Pinpoint the cell where the given text exists, returning its [x, y] midpoint coordinate. 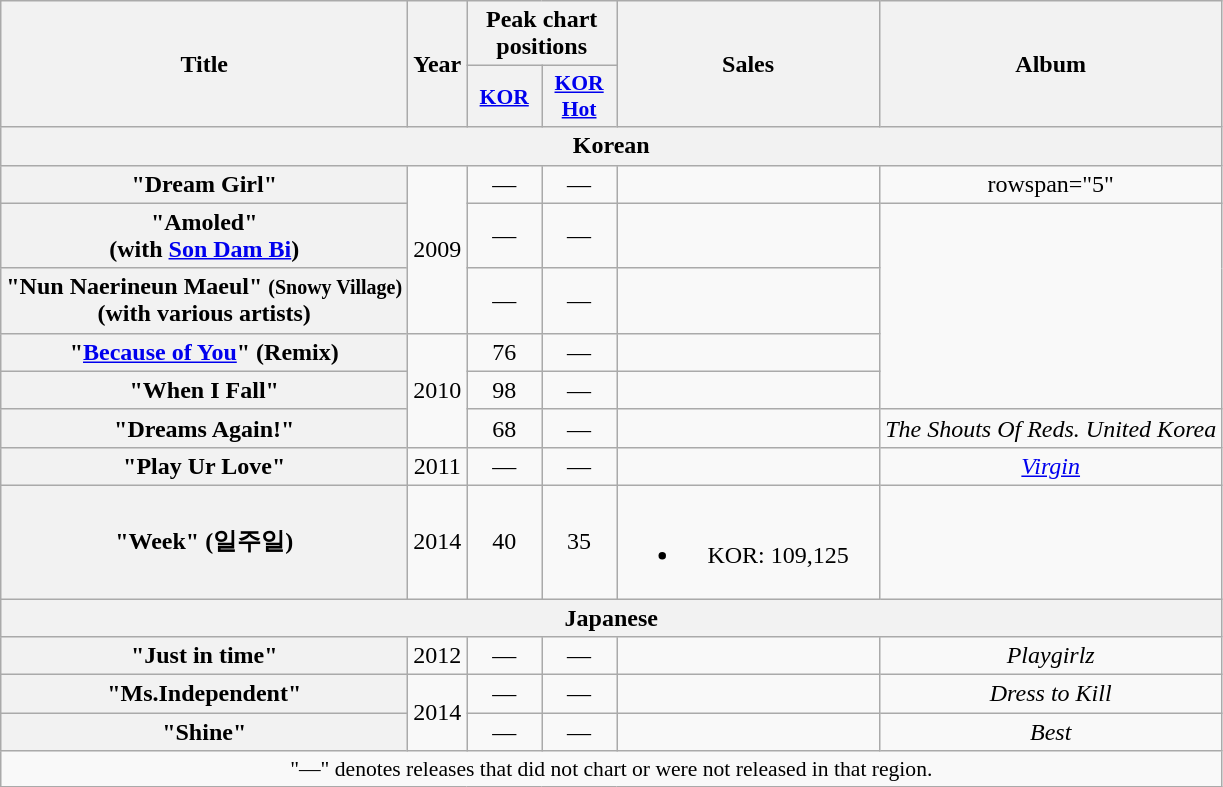
"—" denotes releases that did not chart or were not released in that region. [612, 769]
"Nun Naerineun Maeul" (Snowy Village)(with various artists) [204, 300]
"Play Ur Love" [204, 466]
40 [504, 542]
Japanese [612, 617]
76 [504, 352]
2012 [438, 656]
"Dreams Again!" [204, 428]
Album [1051, 64]
"Just in time" [204, 656]
"Shine" [204, 732]
Dress to Kill [1051, 694]
Peak chart positions [542, 34]
KORHot [580, 96]
"When I Fall" [204, 390]
"Ms.Independent" [204, 694]
KOR [504, 96]
35 [580, 542]
98 [504, 390]
The Shouts Of Reds. United Korea [1051, 428]
Playgirlz [1051, 656]
"Amoled" (with Son Dam Bi) [204, 236]
rowspan="5" [1051, 184]
"Week" (일주일) [204, 542]
Year [438, 64]
"Because of You" (Remix) [204, 352]
2011 [438, 466]
Korean [612, 146]
Sales [748, 64]
Virgin [1051, 466]
2010 [438, 390]
Title [204, 64]
2009 [438, 249]
KOR: 109,125 [748, 542]
Best [1051, 732]
68 [504, 428]
"Dream Girl" [204, 184]
